For the text-containing cell, return its midpoint in (x, y) coordinate format. 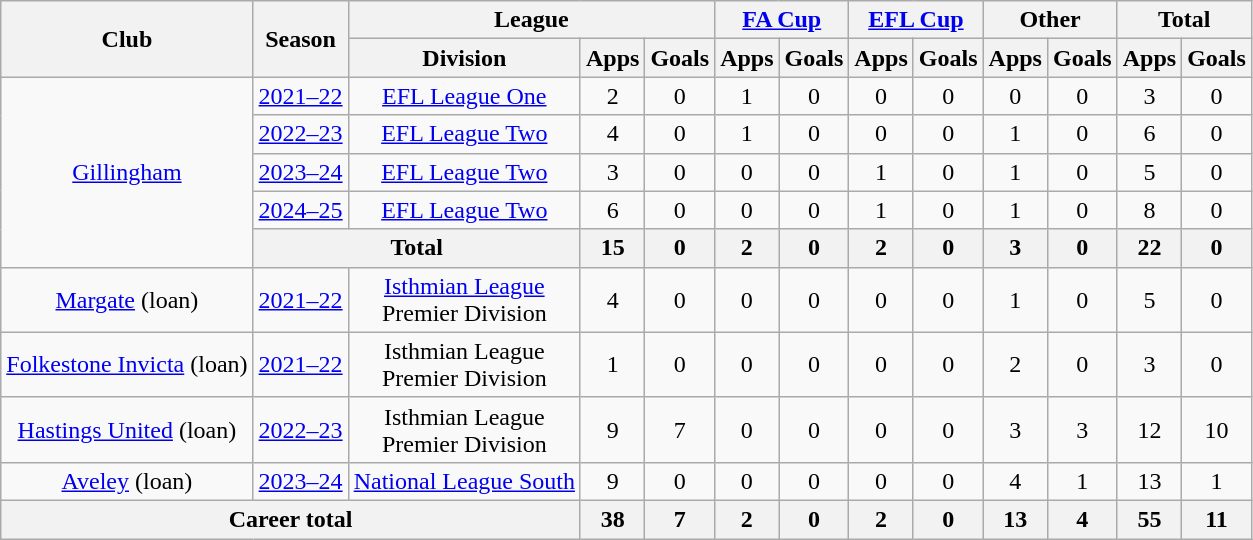
22 (1149, 248)
Other (1050, 20)
2024–25 (300, 210)
National League South (464, 481)
38 (612, 519)
12 (1149, 430)
FA Cup (782, 20)
EFL League One (464, 96)
15 (612, 248)
Career total (291, 519)
8 (1149, 210)
Folkestone Invicta (loan) (127, 364)
Gillingham (127, 172)
Division (464, 58)
Aveley (loan) (127, 481)
League (532, 20)
Hastings United (loan) (127, 430)
10 (1217, 430)
Club (127, 39)
55 (1149, 519)
EFL Cup (916, 20)
Season (300, 39)
Margate (loan) (127, 300)
11 (1217, 519)
